Return the [x, y] coordinate for the center point of the cell that contains the specified text.  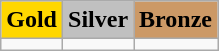
Gold [32, 20]
Bronze [176, 20]
Silver [98, 20]
